Determine the (X, Y) coordinate at the center of the cell enclosing the given text.  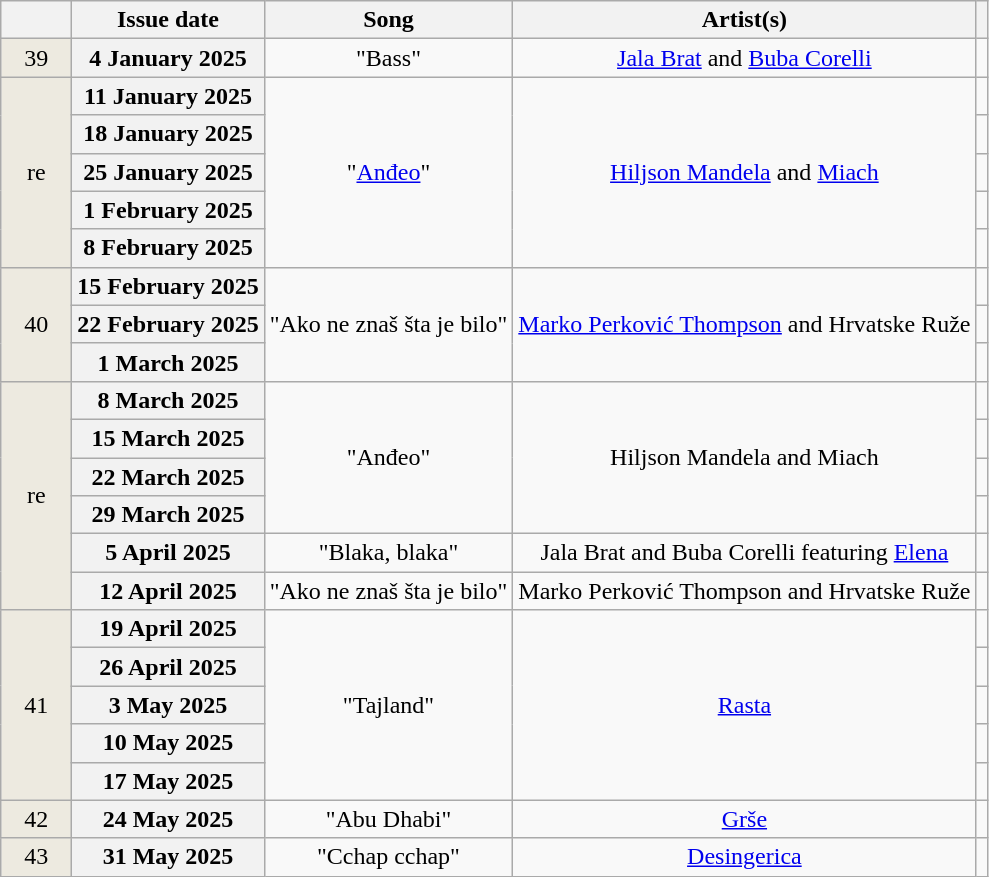
Artist(s) (744, 20)
8 February 2025 (168, 248)
Jala Brat and Buba Corelli featuring Elena (744, 553)
"Cchap cchap" (388, 857)
Jala Brat and Buba Corelli (744, 58)
11 January 2025 (168, 96)
22 March 2025 (168, 477)
31 May 2025 (168, 857)
Song (388, 20)
"Abu Dhabi" (388, 819)
41 (36, 705)
3 May 2025 (168, 705)
4 January 2025 (168, 58)
1 February 2025 (168, 210)
19 April 2025 (168, 629)
18 January 2025 (168, 134)
1 March 2025 (168, 362)
26 April 2025 (168, 667)
17 May 2025 (168, 781)
42 (36, 819)
"Blaka, blaka" (388, 553)
12 April 2025 (168, 591)
5 April 2025 (168, 553)
15 February 2025 (168, 286)
Issue date (168, 20)
24 May 2025 (168, 819)
25 January 2025 (168, 172)
"Tajland" (388, 705)
8 March 2025 (168, 400)
"Bass" (388, 58)
29 March 2025 (168, 515)
39 (36, 58)
40 (36, 324)
Rasta (744, 705)
Desingerica (744, 857)
43 (36, 857)
10 May 2025 (168, 743)
15 March 2025 (168, 438)
Grše (744, 819)
22 February 2025 (168, 324)
